Pinpoint the cell where the given text exists, returning its (X, Y) midpoint coordinate. 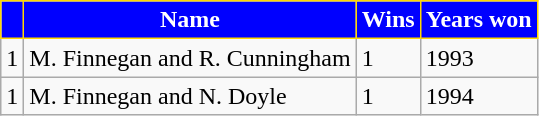
1994 (478, 96)
1993 (478, 58)
Name (190, 20)
Years won (478, 20)
M. Finnegan and R. Cunningham (190, 58)
M. Finnegan and N. Doyle (190, 96)
Wins (388, 20)
